Return the [X, Y] coordinate for the center point of the cell that contains the specified text.  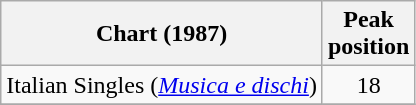
Italian Singles (Musica e dischi) [162, 85]
Peakposition [368, 34]
Chart (1987) [162, 34]
18 [368, 85]
